Capture the cell that displays the provided text and extract its (x, y) central coordinate. 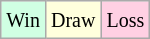
Loss (126, 20)
Win (24, 20)
Draw (72, 20)
